Determine the (X, Y) coordinate at the center of the cell enclosing the given text.  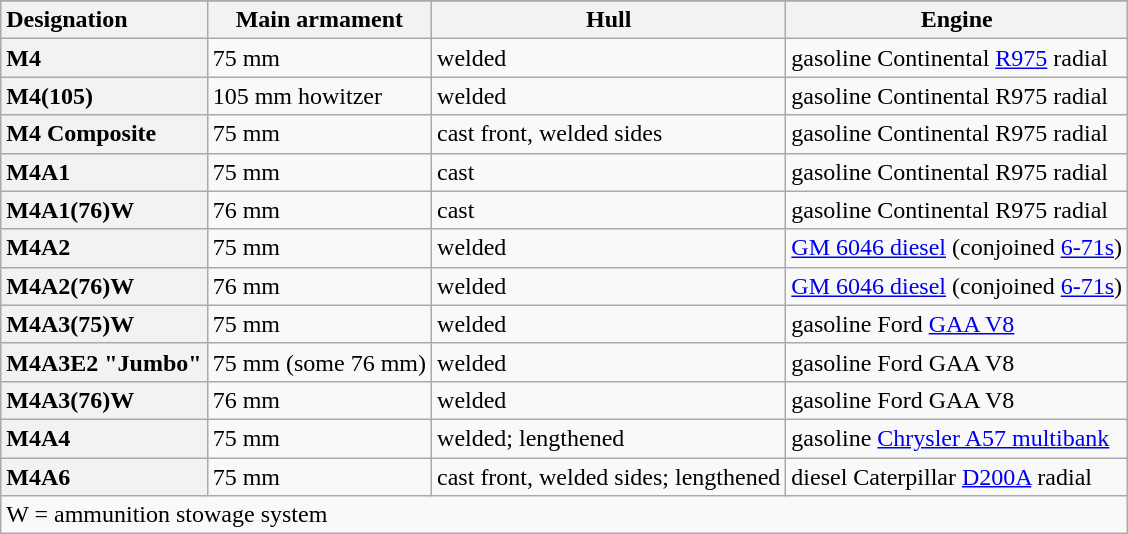
Main armament (319, 20)
M4A3(75)W (104, 324)
M4 (104, 58)
M4A3E2 "Jumbo" (104, 362)
M4A2 (104, 248)
M4 Composite (104, 134)
welded; lengthened (609, 438)
M4A6 (104, 477)
M4A3(76)W (104, 400)
Hull (609, 20)
Designation (104, 20)
M4A4 (104, 438)
Engine (957, 20)
W = ammunition stowage system (564, 515)
105 mm howitzer (319, 96)
75 mm (some 76 mm) (319, 362)
M4A1 (104, 172)
cast front, welded sides; lengthened (609, 477)
M4(105) (104, 96)
gasoline Chrysler A57 multibank (957, 438)
M4A1(76)W (104, 210)
diesel Caterpillar D200A radial (957, 477)
M4A2(76)W (104, 286)
cast front, welded sides (609, 134)
